Extract the (X, Y) coordinate from the center of the cell holding the provided text.  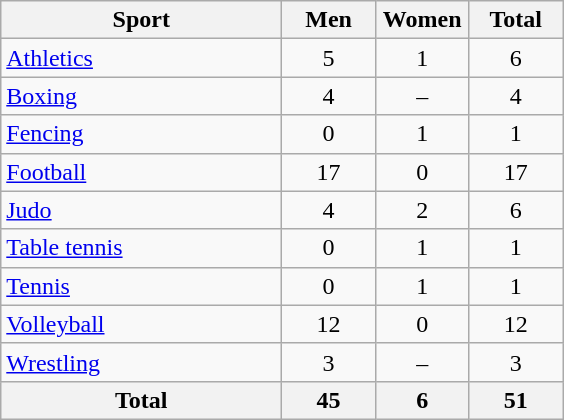
Volleyball (142, 324)
Men (329, 20)
Table tennis (142, 248)
Boxing (142, 96)
2 (422, 210)
Athletics (142, 58)
Wrestling (142, 362)
Football (142, 172)
51 (516, 400)
45 (329, 400)
Fencing (142, 134)
Judo (142, 210)
Sport (142, 20)
5 (329, 58)
Women (422, 20)
Tennis (142, 286)
